Pinpoint the cell where the given text exists, returning its [X, Y] midpoint coordinate. 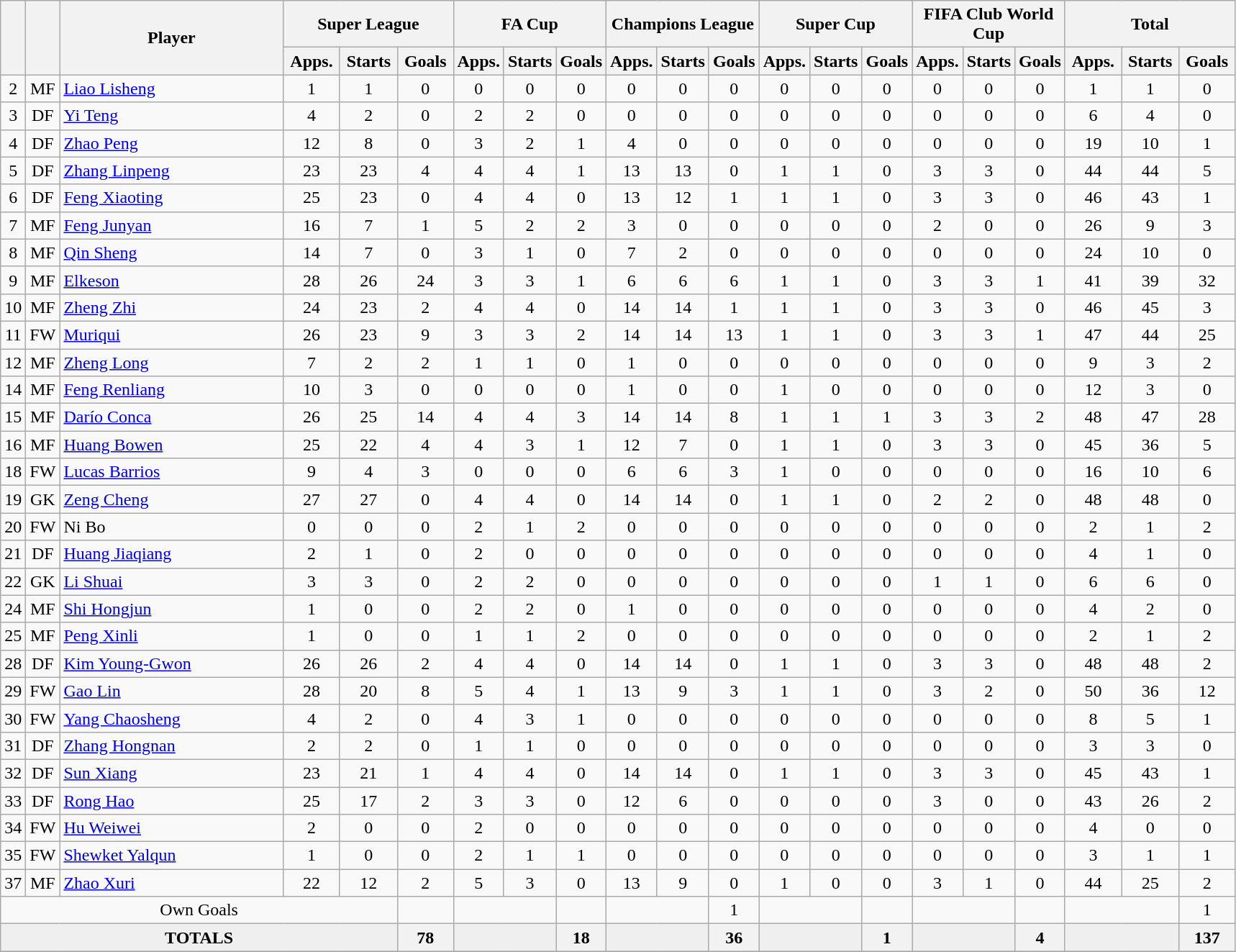
Feng Xiaoting [171, 198]
Gao Lin [171, 691]
Total [1150, 24]
FA Cup [530, 24]
Muriqui [171, 335]
Ni Bo [171, 527]
41 [1093, 280]
Own Goals [199, 910]
Zhang Hongnan [171, 745]
35 [13, 856]
Rong Hao [171, 801]
Player [171, 37]
Qin Sheng [171, 253]
Sun Xiang [171, 773]
78 [426, 938]
Liao Lisheng [171, 89]
Zhao Peng [171, 143]
15 [13, 417]
Zeng Cheng [171, 499]
Huang Bowen [171, 445]
Shewket Yalqun [171, 856]
11 [13, 335]
Peng Xinli [171, 636]
Yi Teng [171, 116]
Feng Junyan [171, 225]
34 [13, 828]
Darío Conca [171, 417]
Zheng Long [171, 362]
30 [13, 718]
Super Cup [836, 24]
TOTALS [199, 938]
Zheng Zhi [171, 307]
37 [13, 883]
Elkeson [171, 280]
31 [13, 745]
FIFA Club World Cup [989, 24]
137 [1207, 938]
33 [13, 801]
29 [13, 691]
Shi Hongjun [171, 609]
Zhao Xuri [171, 883]
Lucas Barrios [171, 472]
50 [1093, 691]
Zhang Linpeng [171, 171]
39 [1150, 280]
Feng Renliang [171, 390]
Champions League [683, 24]
17 [368, 801]
Kim Young-Gwon [171, 663]
Huang Jiaqiang [171, 554]
Super League [368, 24]
Li Shuai [171, 581]
Hu Weiwei [171, 828]
Yang Chaosheng [171, 718]
